Capture the cell that displays the provided text and extract its (X, Y) central coordinate. 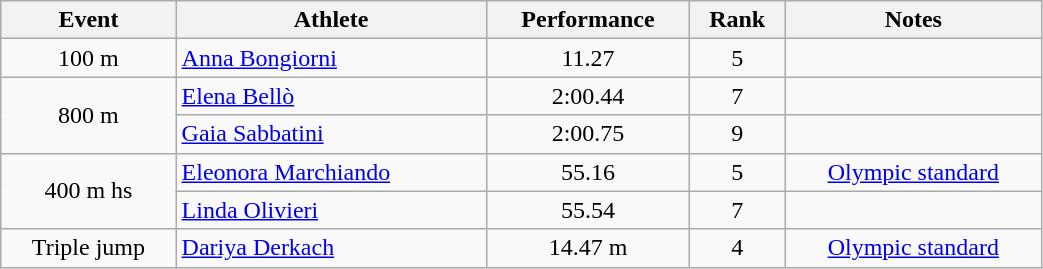
9 (738, 134)
Linda Olivieri (331, 210)
Dariya Derkach (331, 248)
Rank (738, 20)
Triple jump (88, 248)
Notes (914, 20)
800 m (88, 115)
11.27 (588, 58)
14.47 m (588, 248)
Gaia Sabbatini (331, 134)
Anna Bongiorni (331, 58)
Elena Bellò (331, 96)
2:00.75 (588, 134)
55.16 (588, 172)
400 m hs (88, 191)
Performance (588, 20)
4 (738, 248)
55.54 (588, 210)
2:00.44 (588, 96)
Eleonora Marchiando (331, 172)
100 m (88, 58)
Athlete (331, 20)
Event (88, 20)
